Find where the given text appears and provide that cell's center as (X, Y) coordinate. 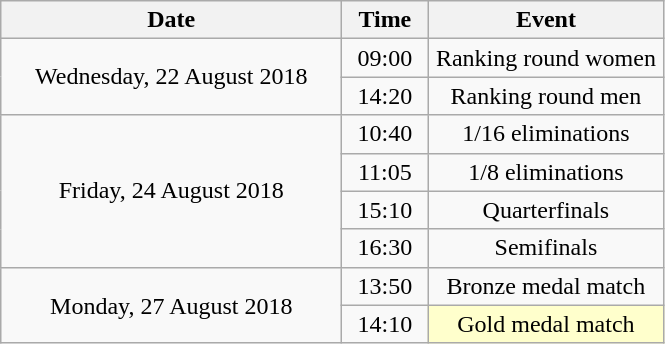
16:30 (385, 248)
15:10 (385, 210)
10:40 (385, 134)
Monday, 27 August 2018 (172, 305)
Event (546, 20)
14:20 (385, 96)
1/16 eliminations (546, 134)
13:50 (385, 286)
Quarterfinals (546, 210)
Friday, 24 August 2018 (172, 191)
Wednesday, 22 August 2018 (172, 77)
Ranking round men (546, 96)
Ranking round women (546, 58)
Semifinals (546, 248)
Date (172, 20)
Bronze medal match (546, 286)
11:05 (385, 172)
09:00 (385, 58)
Time (385, 20)
1/8 eliminations (546, 172)
14:10 (385, 324)
Gold medal match (546, 324)
